From the cell containing the given text, extract its center point as [X, Y] coordinate. 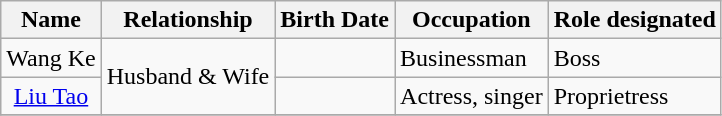
Wang Ke [51, 58]
Businessman [472, 58]
Husband & Wife [188, 77]
Birth Date [335, 20]
Role designated [634, 20]
Occupation [472, 20]
Liu Tao [51, 96]
Boss [634, 58]
Actress, singer [472, 96]
Relationship [188, 20]
Name [51, 20]
Proprietress [634, 96]
